Return (X, Y) of the center of cell containing provided text 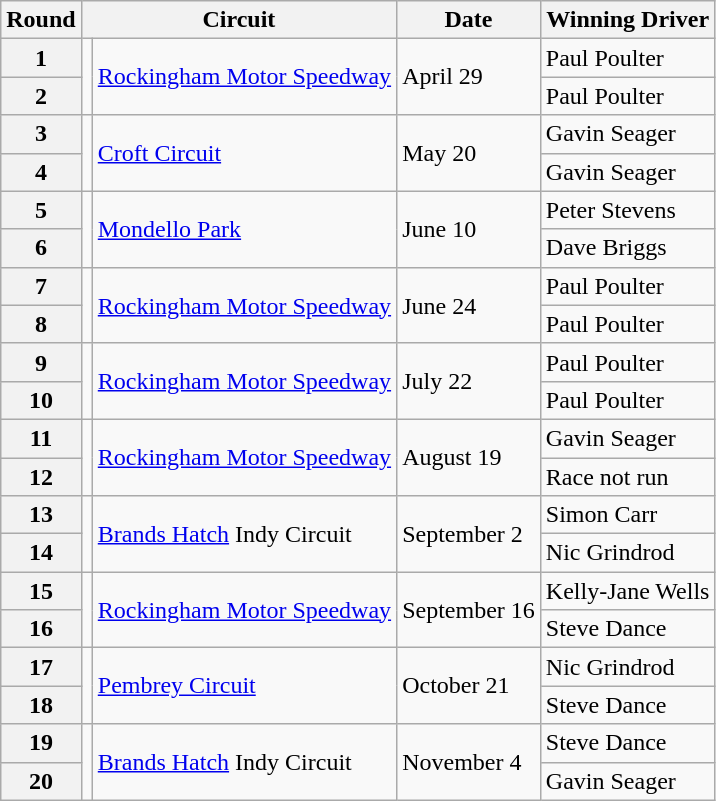
Kelly-Jane Wells (628, 591)
Croft Circuit (244, 153)
5 (41, 210)
4 (41, 172)
9 (41, 362)
April 29 (469, 77)
Mondello Park (244, 229)
19 (41, 743)
2 (41, 96)
July 22 (469, 381)
7 (41, 286)
August 19 (469, 457)
20 (41, 781)
18 (41, 705)
June 10 (469, 229)
Dave Briggs (628, 248)
16 (41, 629)
Race not run (628, 477)
12 (41, 477)
Pembrey Circuit (244, 686)
17 (41, 667)
May 20 (469, 153)
Round (41, 20)
Simon Carr (628, 515)
June 24 (469, 305)
14 (41, 553)
September 2 (469, 534)
11 (41, 438)
October 21 (469, 686)
Winning Driver (628, 20)
15 (41, 591)
Date (469, 20)
3 (41, 134)
Peter Stevens (628, 210)
November 4 (469, 762)
8 (41, 324)
Circuit (238, 20)
1 (41, 58)
13 (41, 515)
6 (41, 248)
September 16 (469, 610)
10 (41, 400)
